Identify which cell holds the provided text, then report its (X, Y) central coordinate. 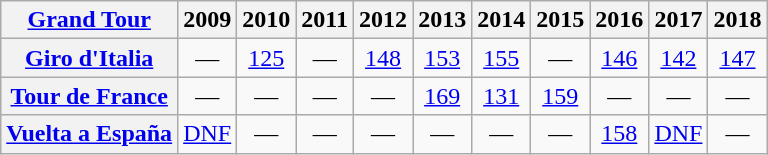
Vuelta a España (90, 134)
159 (560, 96)
155 (502, 58)
142 (678, 58)
Tour de France (90, 96)
131 (502, 96)
148 (384, 58)
2015 (560, 20)
146 (620, 58)
2017 (678, 20)
2018 (738, 20)
2012 (384, 20)
2014 (502, 20)
125 (266, 58)
2013 (442, 20)
147 (738, 58)
169 (442, 96)
Giro d'Italia (90, 58)
2010 (266, 20)
2016 (620, 20)
Grand Tour (90, 20)
2011 (325, 20)
153 (442, 58)
2009 (208, 20)
158 (620, 134)
